Pinpoint the cell where the given text exists, returning its [X, Y] midpoint coordinate. 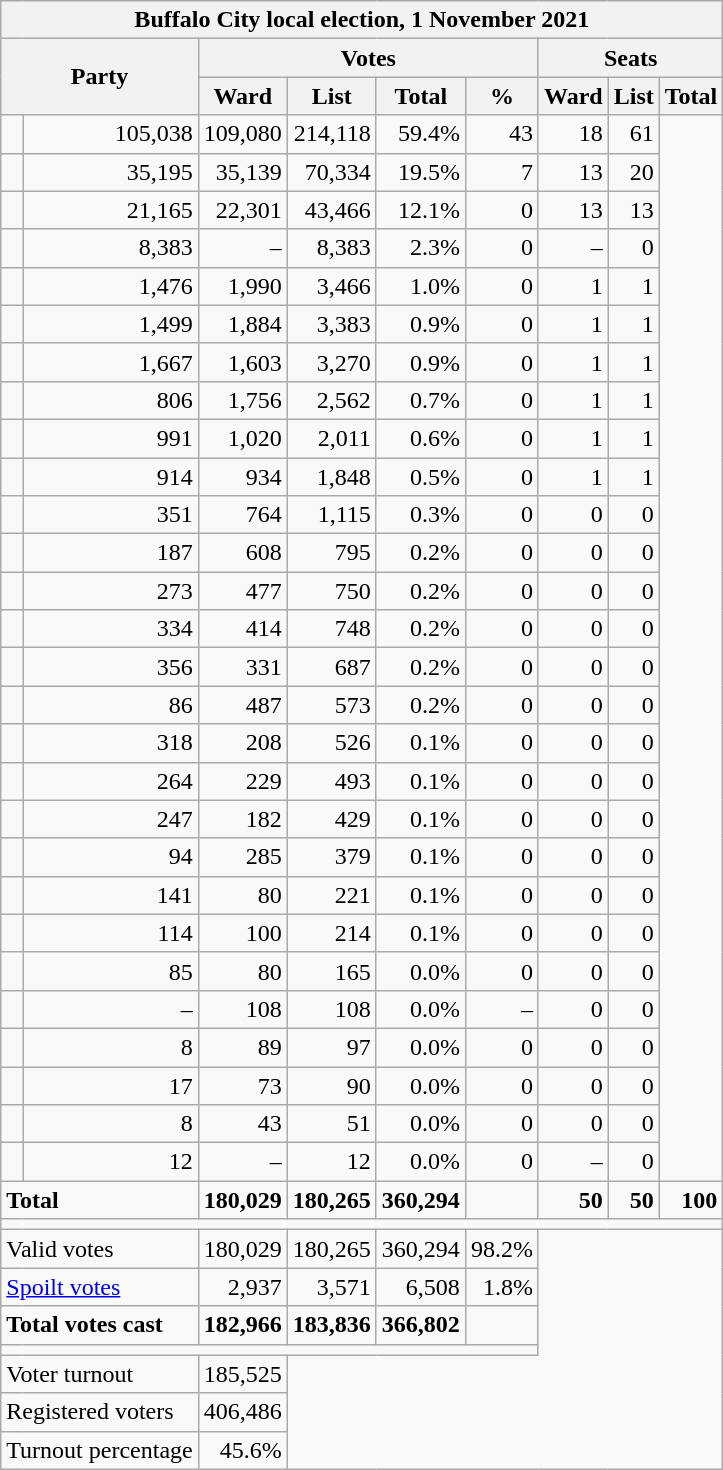
247 [110, 819]
806 [110, 400]
1,667 [110, 362]
3,270 [332, 362]
51 [332, 1124]
35,139 [242, 172]
764 [242, 515]
86 [110, 705]
59.4% [420, 134]
Seats [630, 58]
0.3% [420, 515]
608 [242, 553]
285 [242, 857]
0.6% [420, 438]
Votes [368, 58]
98.2% [502, 1249]
6,508 [420, 1287]
Party [100, 77]
0.7% [420, 400]
3,466 [332, 286]
21,165 [110, 210]
Total votes cast [100, 1325]
90 [332, 1085]
35,195 [110, 172]
273 [110, 591]
Registered voters [100, 1412]
19.5% [420, 172]
2,011 [332, 438]
334 [110, 629]
331 [242, 667]
1,884 [242, 324]
991 [110, 438]
3,571 [332, 1287]
687 [332, 667]
Voter turnout [100, 1374]
165 [332, 971]
2,937 [242, 1287]
229 [242, 781]
526 [332, 743]
7 [502, 172]
934 [242, 477]
% [502, 96]
22,301 [242, 210]
914 [110, 477]
61 [634, 134]
1.8% [502, 1287]
208 [242, 743]
97 [332, 1047]
2.3% [420, 248]
0.5% [420, 477]
414 [242, 629]
493 [332, 781]
141 [110, 895]
182,966 [242, 1325]
1.0% [420, 286]
1,476 [110, 286]
748 [332, 629]
Buffalo City local election, 1 November 2021 [362, 20]
487 [242, 705]
73 [242, 1085]
Valid votes [100, 1249]
1,020 [242, 438]
379 [332, 857]
3,383 [332, 324]
1,115 [332, 515]
114 [110, 933]
89 [242, 1047]
12.1% [420, 210]
94 [110, 857]
45.6% [242, 1450]
221 [332, 895]
182 [242, 819]
1,848 [332, 477]
351 [110, 515]
2,562 [332, 400]
1,990 [242, 286]
429 [332, 819]
356 [110, 667]
43,466 [332, 210]
85 [110, 971]
17 [110, 1085]
Spoilt votes [100, 1287]
109,080 [242, 134]
795 [332, 553]
1,499 [110, 324]
20 [634, 172]
18 [573, 134]
318 [110, 743]
1,603 [242, 362]
750 [332, 591]
214 [332, 933]
Turnout percentage [100, 1450]
406,486 [242, 1412]
477 [242, 591]
187 [110, 553]
105,038 [110, 134]
214,118 [332, 134]
70,334 [332, 172]
185,525 [242, 1374]
183,836 [332, 1325]
1,756 [242, 400]
366,802 [420, 1325]
573 [332, 705]
264 [110, 781]
